Search for the cell housing the specified text and yield its [X, Y] center coordinate. 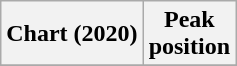
Peakposition [189, 34]
Chart (2020) [72, 34]
